Output the [X, Y] coordinate of the center of the cell containing the given text.  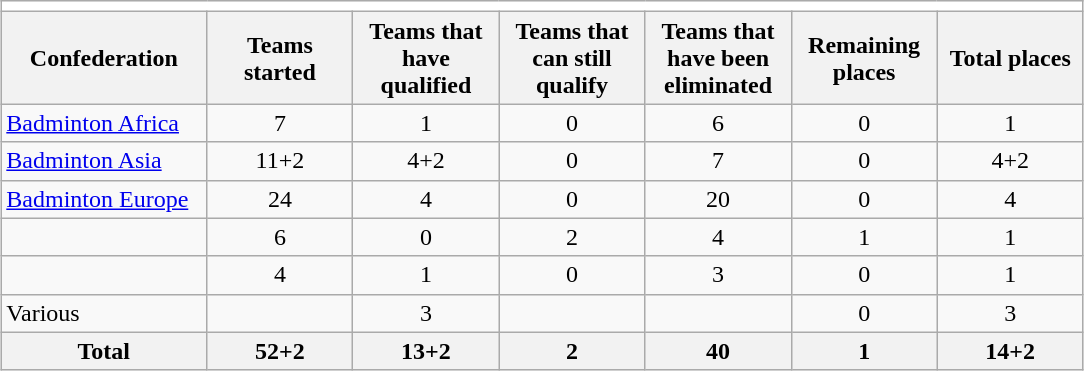
Various [104, 313]
Confederation [104, 58]
Teams that have qualified [426, 58]
Total places [1010, 58]
24 [280, 199]
Badminton Europe [104, 199]
11+2 [280, 161]
Total [104, 351]
Badminton Africa [104, 123]
20 [718, 199]
14+2 [1010, 351]
Teams that have been eliminated [718, 58]
Teams that can still qualify [572, 58]
40 [718, 351]
Remaining places [864, 58]
52+2 [280, 351]
Badminton Asia [104, 161]
13+2 [426, 351]
Teams started [280, 58]
